Extract the (x, y) coordinate from the center of the cell holding the provided text.  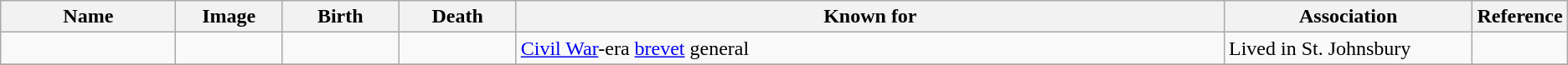
Association (1348, 17)
Known for (869, 17)
Lived in St. Johnsbury (1348, 48)
Name (89, 17)
Image (230, 17)
Reference (1519, 17)
Civil War-era brevet general (869, 48)
Death (457, 17)
Birth (340, 17)
